Pinpoint the cell where the given text exists, returning its [x, y] midpoint coordinate. 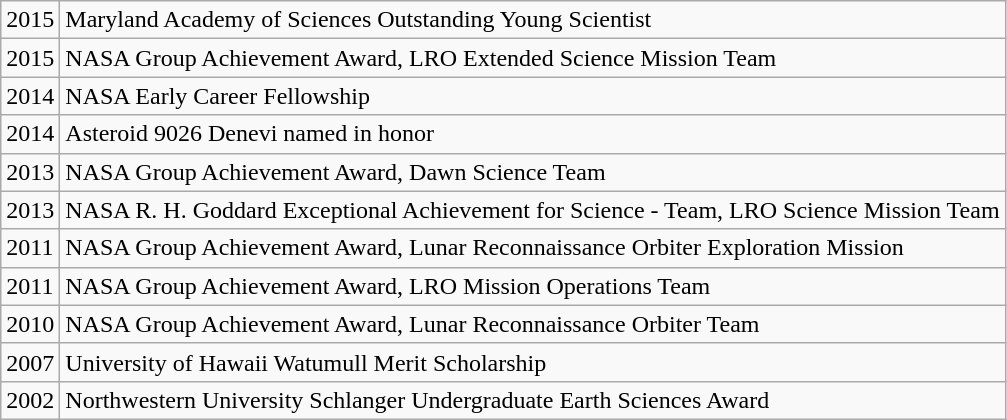
NASA Group Achievement Award, Lunar Reconnaissance Orbiter Team [532, 324]
NASA R. H. Goddard Exceptional Achievement for Science - Team, LRO Science Mission Team [532, 210]
2002 [30, 400]
NASA Early Career Fellowship [532, 96]
Maryland Academy of Sciences Outstanding Young Scientist [532, 20]
NASA Group Achievement Award, Lunar Reconnaissance Orbiter Exploration Mission [532, 248]
Asteroid 9026 Denevi named in honor [532, 134]
NASA Group Achievement Award, LRO Extended Science Mission Team [532, 58]
NASA Group Achievement Award, Dawn Science Team [532, 172]
University of Hawaii Watumull Merit Scholarship [532, 362]
Northwestern University Schlanger Undergraduate Earth Sciences Award [532, 400]
2010 [30, 324]
2007 [30, 362]
NASA Group Achievement Award, LRO Mission Operations Team [532, 286]
